Return the [x, y] coordinate for the center point of the cell that contains the specified text.  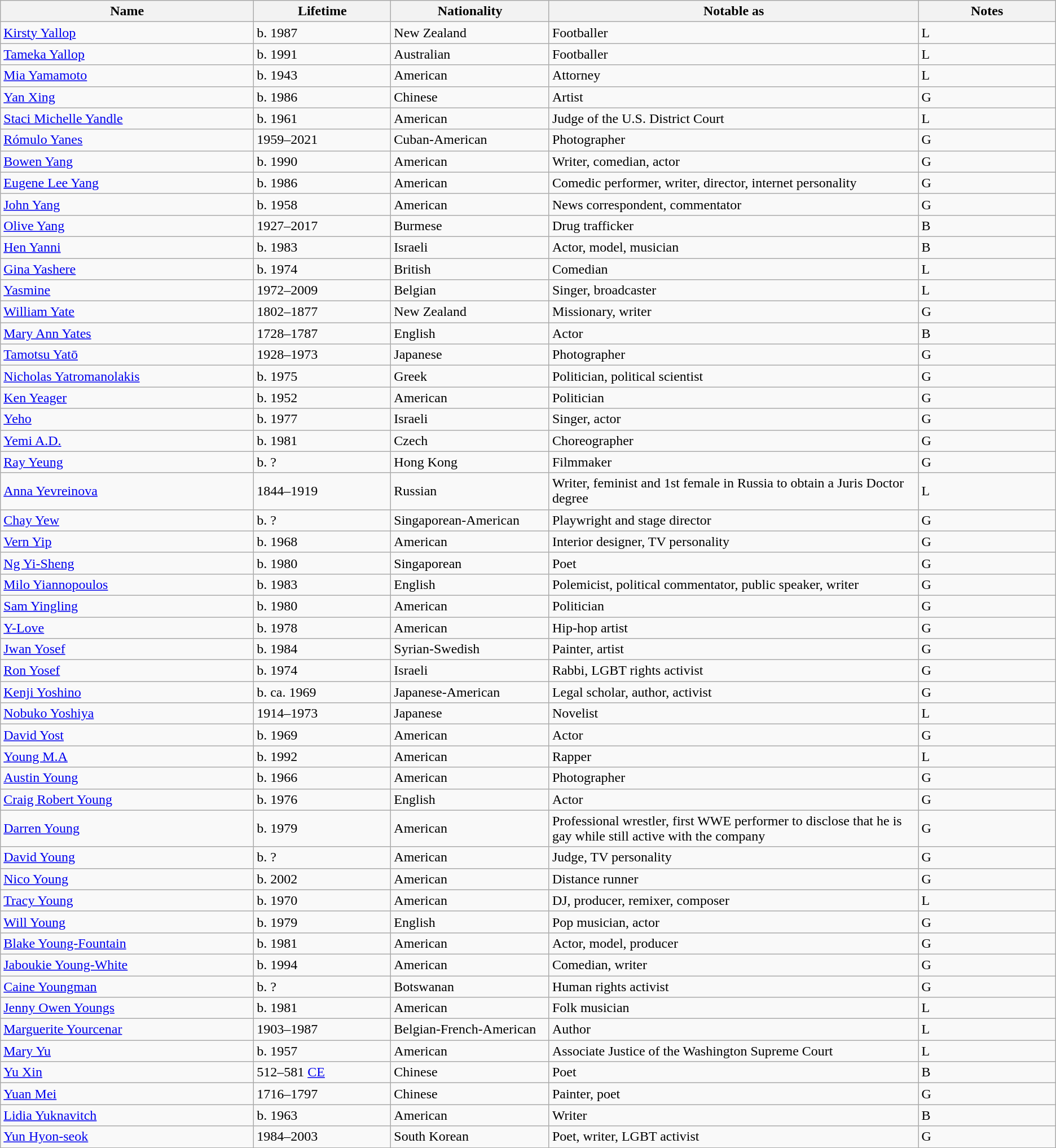
1903–1987 [323, 1030]
Yasmine [127, 291]
Comedian, writer [733, 965]
News correspondent, commentator [733, 204]
Staci Michelle Yandle [127, 118]
Cuban-American [470, 140]
Belgian [470, 291]
Kirsty Yallop [127, 33]
1984–2003 [323, 1137]
1928–1973 [323, 355]
512–581 CE [323, 1072]
Painter, poet [733, 1094]
Lifetime [323, 11]
b. 1968 [323, 542]
Syrian-Swedish [470, 649]
b. 1957 [323, 1051]
Ray Yeung [127, 462]
Bowen Yang [127, 161]
b. 2002 [323, 879]
Singaporean [470, 563]
Jenny Owen Youngs [127, 1008]
Missionary, writer [733, 312]
b. 1970 [323, 900]
Distance runner [733, 879]
Artist [733, 97]
1728–1787 [323, 333]
Novelist [733, 714]
Hen Yanni [127, 247]
DJ, producer, remixer, composer [733, 900]
Blake Young-Fountain [127, 943]
Poet, writer, LGBT activist [733, 1137]
Will Young [127, 922]
Rapper [733, 756]
Jwan Yosef [127, 649]
David Young [127, 857]
b. 1966 [323, 778]
Folk musician [733, 1008]
Vern Yip [127, 542]
Actor, model, musician [733, 247]
1972–2009 [323, 291]
Young M.A [127, 756]
Yuan Mei [127, 1094]
b. 1992 [323, 756]
Writer [733, 1115]
Choreographer [733, 441]
b. 1994 [323, 965]
Singaporean-American [470, 520]
Nationality [470, 11]
Ken Yeager [127, 398]
Comedian [733, 269]
Anna Yevreinova [127, 491]
Tamotsu Yatō [127, 355]
Olive Yang [127, 226]
Human rights activist [733, 987]
Mary Yu [127, 1051]
Eugene Lee Yang [127, 183]
Rabbi, LGBT rights activist [733, 671]
Playwright and stage director [733, 520]
b. 1952 [323, 398]
Nico Young [127, 879]
Pop musician, actor [733, 922]
Singer, actor [733, 419]
Japanese-American [470, 692]
Caine Youngman [127, 987]
Judge of the U.S. District Court [733, 118]
Legal scholar, author, activist [733, 692]
Austin Young [127, 778]
Ng Yi-Sheng [127, 563]
Tameka Yallop [127, 54]
1959–2021 [323, 140]
b. 1991 [323, 54]
Czech [470, 441]
b. 1977 [323, 419]
Yun Hyon-seok [127, 1137]
Belgian-French-American [470, 1030]
Attorney [733, 76]
Writer, comedian, actor [733, 161]
Kenji Yoshino [127, 692]
b. 1978 [323, 628]
Hong Kong [470, 462]
Lidia Yuknavitch [127, 1115]
1914–1973 [323, 714]
Rómulo Yanes [127, 140]
Singer, broadcaster [733, 291]
1844–1919 [323, 491]
b. 1975 [323, 376]
Filmmaker [733, 462]
Judge, TV personality [733, 857]
Interior designer, TV personality [733, 542]
Author [733, 1030]
Politician, political scientist [733, 376]
Mary Ann Yates [127, 333]
Burmese [470, 226]
Chay Yew [127, 520]
b. 1976 [323, 799]
b. 1961 [323, 118]
Comedic performer, writer, director, internet personality [733, 183]
Gina Yashere [127, 269]
Polemicist, political commentator, public speaker, writer [733, 584]
David Yost [127, 735]
Darren Young [127, 828]
Yu Xin [127, 1072]
Russian [470, 491]
b. ca. 1969 [323, 692]
William Yate [127, 312]
Mia Yamamoto [127, 76]
b. 1958 [323, 204]
Notes [987, 11]
Greek [470, 376]
b. 1943 [323, 76]
Botswanan [470, 987]
British [470, 269]
b. 1990 [323, 161]
Nicholas Yatromanolakis [127, 376]
John Yang [127, 204]
Craig Robert Young [127, 799]
Ron Yosef [127, 671]
Writer, feminist and 1st female in Russia to obtain a Juris Doctor degree [733, 491]
1802–1877 [323, 312]
Yemi A.D. [127, 441]
b. 1984 [323, 649]
1716–1797 [323, 1094]
Drug trafficker [733, 226]
Tracy Young [127, 900]
b. 1963 [323, 1115]
Painter, artist [733, 649]
South Korean [470, 1137]
Yeho [127, 419]
Yan Xing [127, 97]
Notable as [733, 11]
Hip-hop artist [733, 628]
Professional wrestler, first WWE performer to disclose that he is gay while still active with the company [733, 828]
Nobuko Yoshiya [127, 714]
Marguerite Yourcenar [127, 1030]
b. 1969 [323, 735]
Actor, model, producer [733, 943]
Associate Justice of the Washington Supreme Court [733, 1051]
Jaboukie Young-White [127, 965]
Name [127, 11]
Australian [470, 54]
1927–2017 [323, 226]
Y-Love [127, 628]
Sam Yingling [127, 606]
b. 1987 [323, 33]
Milo Yiannopoulos [127, 584]
